Determine the [x, y] coordinate at the center of the cell enclosing the given text.  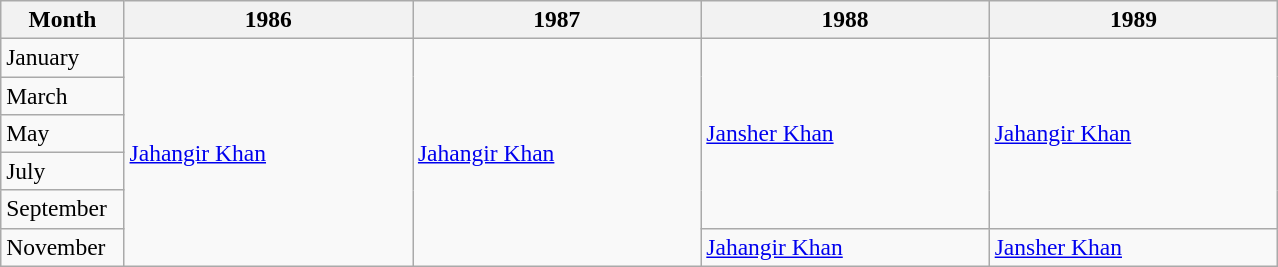
Month [62, 19]
January [62, 57]
1988 [845, 19]
March [62, 95]
1987 [556, 19]
1989 [1133, 19]
September [62, 209]
November [62, 247]
July [62, 171]
May [62, 133]
1986 [268, 19]
